Return (x, y) of the center of cell containing provided text 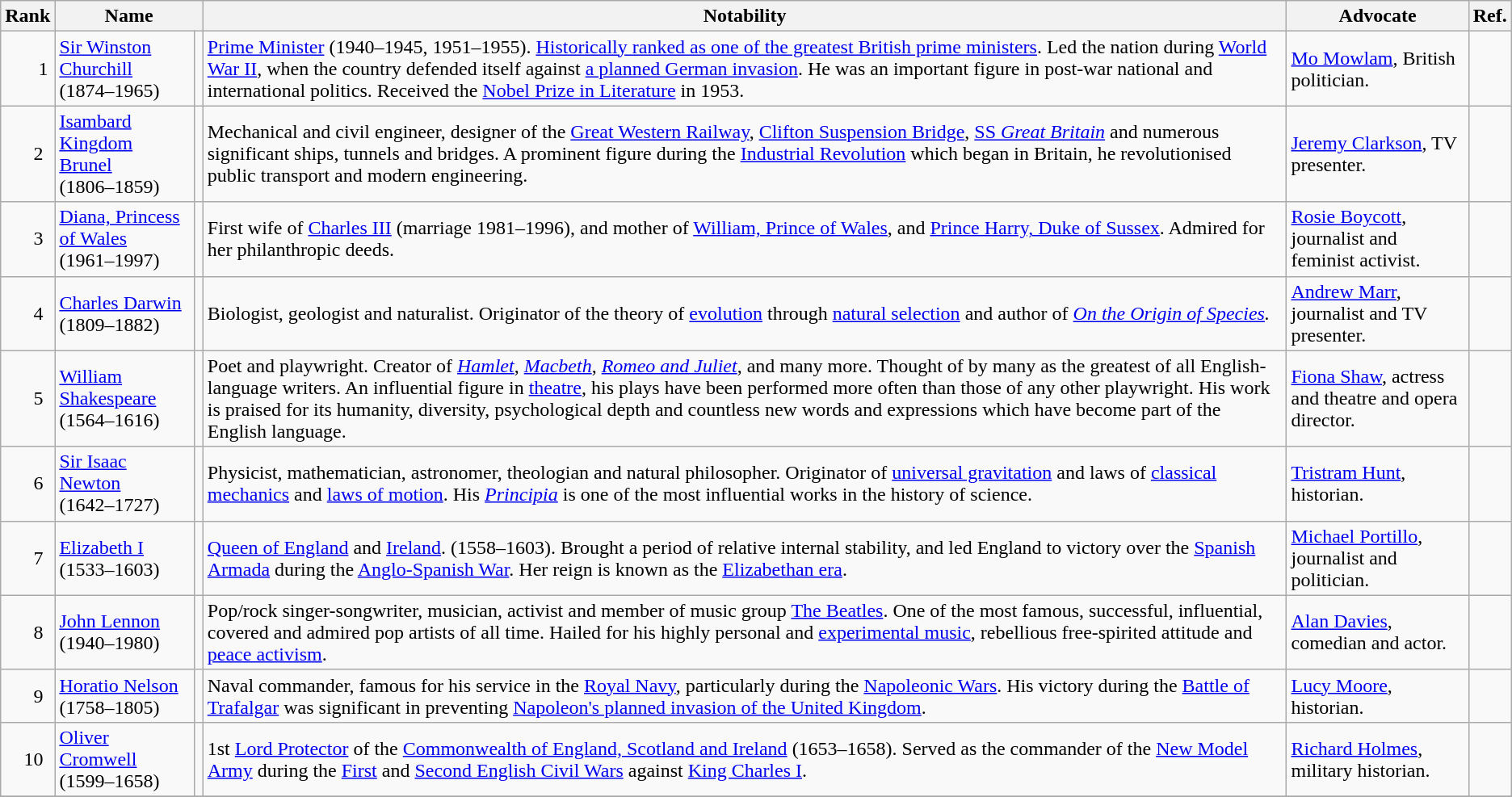
William Shakespeare(1564–1616) (124, 399)
Fiona Shaw, actress and theatre and opera director. (1378, 399)
10 (27, 759)
John Lennon(1940–1980) (124, 632)
Tristram Hunt, historian. (1378, 484)
Sir Winston Churchill(1874–1965) (124, 69)
2 (27, 153)
8 (27, 632)
Ref. (1489, 16)
9 (27, 696)
Mo Mowlam, British politician. (1378, 69)
Sir Isaac Newton(1642–1727) (124, 484)
Michael Portillo, journalist and politician. (1378, 558)
6 (27, 484)
Lucy Moore, historian. (1378, 696)
5 (27, 399)
Biologist, geologist and naturalist. Originator of the theory of evolution through natural selection and author of On the Origin of Species. (745, 313)
Horatio Nelson(1758–1805) (124, 696)
Advocate (1378, 16)
Andrew Marr, journalist and TV presenter. (1378, 313)
Notability (745, 16)
Alan Davies, comedian and actor. (1378, 632)
Name (129, 16)
3 (27, 239)
Diana, Princess of Wales(1961–1997) (124, 239)
Oliver Cromwell(1599–1658) (124, 759)
4 (27, 313)
Jeremy Clarkson, TV presenter. (1378, 153)
Isambard Kingdom Brunel(1806–1859) (124, 153)
Charles Darwin(1809–1882) (124, 313)
Rank (27, 16)
Elizabeth I(1533–1603) (124, 558)
Richard Holmes, military historian. (1378, 759)
Rosie Boycott, journalist and feminist activist. (1378, 239)
7 (27, 558)
1 (27, 69)
